Detect which cell encompasses the target text, then output its [x, y] center coordinate. 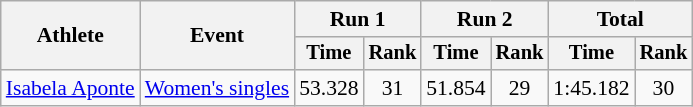
Total [620, 19]
1:45.182 [591, 88]
51.854 [456, 88]
Event [217, 36]
31 [393, 88]
Run 2 [484, 19]
Women's singles [217, 88]
29 [520, 88]
30 [664, 88]
53.328 [328, 88]
Athlete [70, 36]
Isabela Aponte [70, 88]
Run 1 [358, 19]
